For the text-containing cell, return its midpoint in (X, Y) coordinate format. 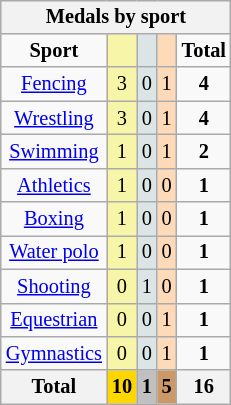
Fencing (54, 84)
Medals by sport (116, 17)
5 (167, 387)
Boxing (54, 219)
Athletics (54, 185)
2 (204, 152)
16 (204, 387)
Equestrian (54, 320)
Shooting (54, 286)
Water polo (54, 253)
Sport (54, 51)
Swimming (54, 152)
10 (122, 387)
Gymnastics (54, 354)
Wrestling (54, 118)
